Search for the cell housing the specified text and yield its [x, y] center coordinate. 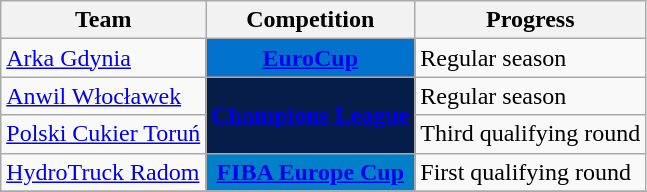
EuroCup [310, 58]
First qualifying round [530, 172]
Team [104, 20]
Anwil Włocławek [104, 96]
FIBA Europe Cup [310, 172]
HydroTruck Radom [104, 172]
Champions League [310, 115]
Progress [530, 20]
Polski Cukier Toruń [104, 134]
Competition [310, 20]
Third qualifying round [530, 134]
Arka Gdynia [104, 58]
